Detect which cell encompasses the target text, then output its (X, Y) center coordinate. 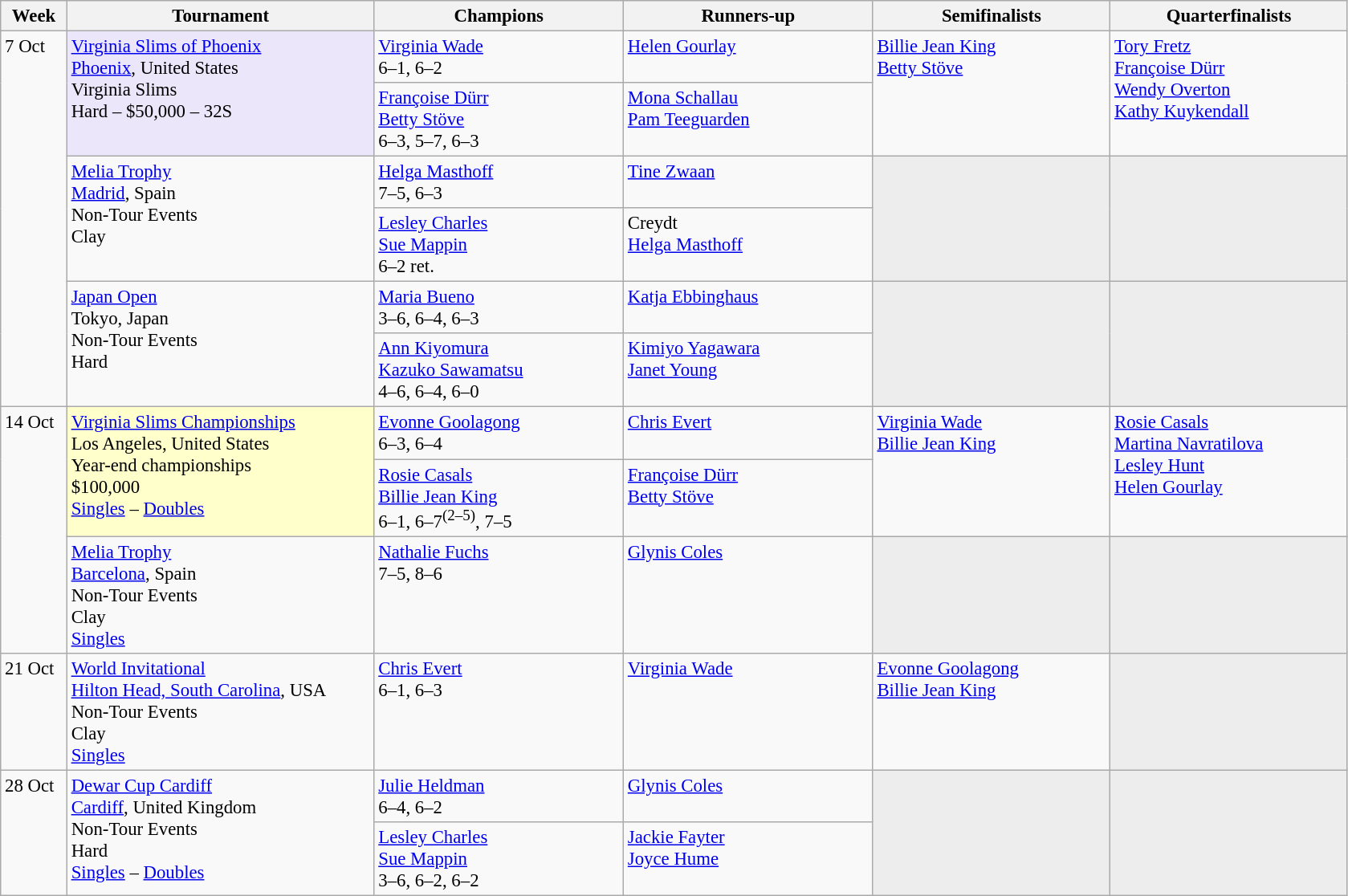
Jackie Fayter Joyce Hume (748, 859)
Virginia Slims of Phoenix Phoenix, United StatesVirginia SlimsHard – $50,000 – 32S (220, 94)
Creydt Helga Masthoff (748, 245)
Ann Kiyomura Kazuko Sawamatsu4–6, 6–4, 6–0 (499, 371)
Françoise Dürr Betty Stöve6–3, 5–7, 6–3 (499, 120)
Maria Bueno3–6, 6–4, 6–3 (499, 308)
Lesley Charles Sue Mappin6–2 ret. (499, 245)
Semifinalists (992, 16)
Melia Trophy Barcelona, SpainNon-Tour EventsClaySingles (220, 595)
Evonne Goolagong 6–3, 6–4 (499, 434)
Virginia Wade 6–1, 6–2 (499, 58)
Katja Ebbinghaus (748, 308)
Tournament (220, 16)
Week (34, 16)
Virginia Wade (748, 711)
Kimiyo Yagawara Janet Young (748, 371)
Mona Schallau Pam Teeguarden (748, 120)
Tine Zwaan (748, 183)
Helen Gourlay (748, 58)
Champions (499, 16)
Runners-up (748, 16)
7 Oct (34, 220)
28 Oct (34, 833)
Japan Open Tokyo, JapanNon-Tour EventsHard (220, 344)
Helga Masthoff7–5, 6–3 (499, 183)
Nathalie Fuchs7–5, 8–6 (499, 595)
14 Oct (34, 530)
Chris Evert6–1, 6–3 (499, 711)
Billie Jean King Betty Stöve (992, 94)
21 Oct (34, 711)
Rosie Casals Billie Jean King6–1, 6–7(2–5), 7–5 (499, 498)
Rosie Casals Martina Navratilova Lesley Hunt Helen Gourlay (1229, 472)
Dewar Cup Cardiff Cardiff, United KingdomNon-Tour EventsHardSingles – Doubles (220, 833)
Virginia Wade Billie Jean King (992, 472)
Virginia Slims Championships Los Angeles, United StatesYear-end championships$100,000Singles – Doubles (220, 472)
Julie Heldman6–4, 6–2 (499, 796)
Lesley Charles Sue Mappin3–6, 6–2, 6–2 (499, 859)
Quarterfinalists (1229, 16)
Françoise Dürr Betty Stöve (748, 498)
Melia Trophy Madrid, SpainNon-Tour EventsClay (220, 219)
Evonne Goolagong Billie Jean King (992, 711)
World Invitational Hilton Head, South Carolina, USANon-Tour EventsClaySingles (220, 711)
Tory Fretz Françoise Dürr Wendy Overton Kathy Kuykendall (1229, 94)
Chris Evert (748, 434)
